Determine the (X, Y) coordinate at the center of the cell enclosing the given text.  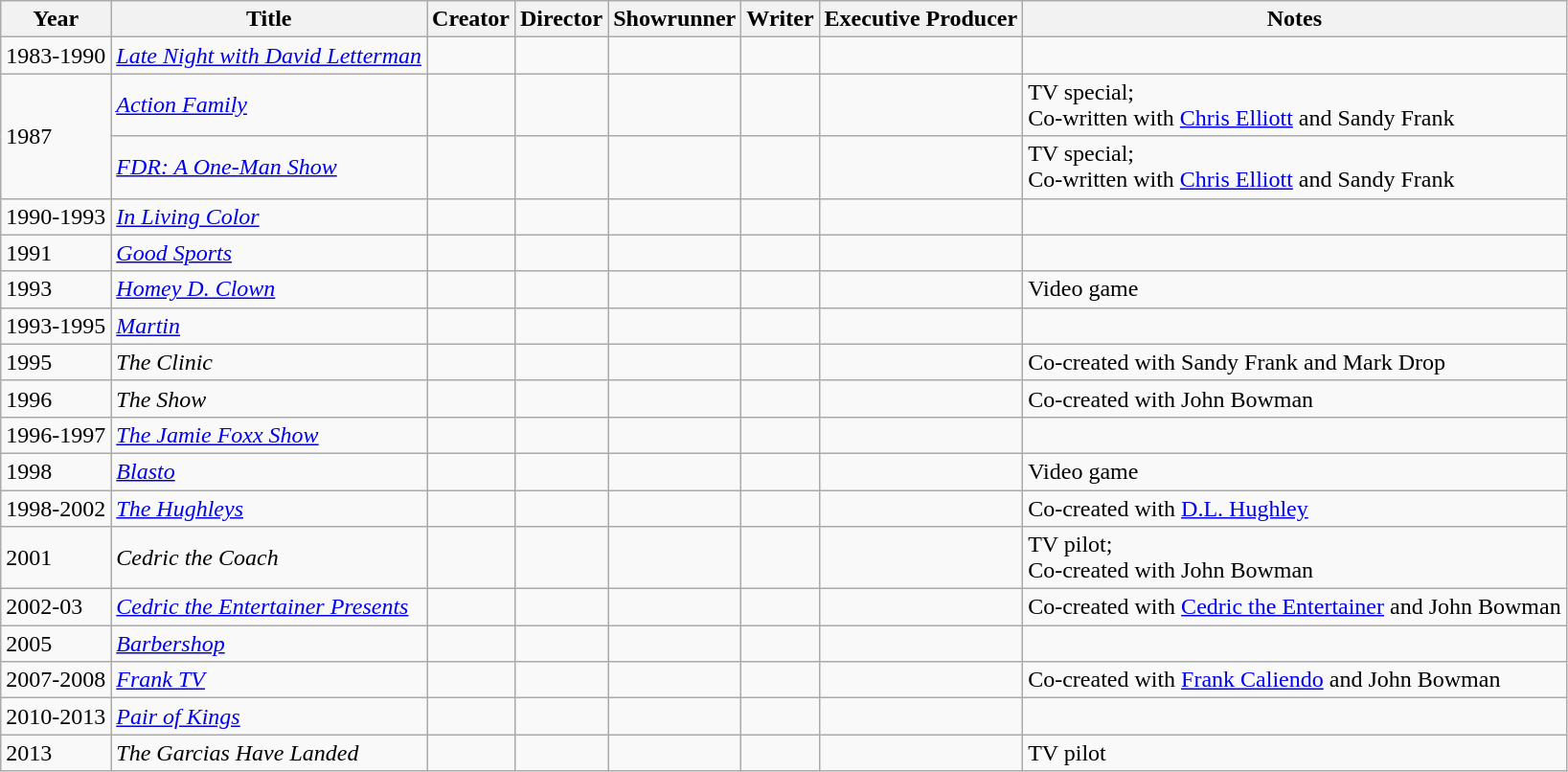
Executive Producer (921, 19)
1996 (56, 398)
Co-created with Cedric the Entertainer and John Bowman (1295, 607)
2007-2008 (56, 680)
Martin (269, 326)
Creator (471, 19)
1995 (56, 362)
Showrunner (674, 19)
1998 (56, 471)
Cedric the Coach (269, 557)
Director (561, 19)
Good Sports (269, 253)
Pair of Kings (269, 716)
Co-created with Sandy Frank and Mark Drop (1295, 362)
Co-created with D.L. Hughley (1295, 509)
Year (56, 19)
In Living Color (269, 216)
Barbershop (269, 644)
FDR: A One-Man Show (269, 167)
2002-03 (56, 607)
Frank TV (269, 680)
Late Night with David Letterman (269, 56)
Blasto (269, 471)
1996-1997 (56, 435)
1991 (56, 253)
TV pilot (1295, 753)
The Show (269, 398)
Co-created with Frank Caliendo and John Bowman (1295, 680)
The Garcias Have Landed (269, 753)
Writer (780, 19)
The Hughleys (269, 509)
1987 (56, 136)
1998-2002 (56, 509)
Co-created with John Bowman (1295, 398)
Cedric the Entertainer Presents (269, 607)
2005 (56, 644)
Homey D. Clown (269, 289)
Notes (1295, 19)
The Jamie Foxx Show (269, 435)
The Clinic (269, 362)
1993-1995 (56, 326)
1993 (56, 289)
2013 (56, 753)
2001 (56, 557)
Action Family (269, 105)
TV pilot;Co-created with John Bowman (1295, 557)
2010-2013 (56, 716)
Title (269, 19)
1983-1990 (56, 56)
1990-1993 (56, 216)
